Output the [X, Y] coordinate of the center of the cell containing the given text.  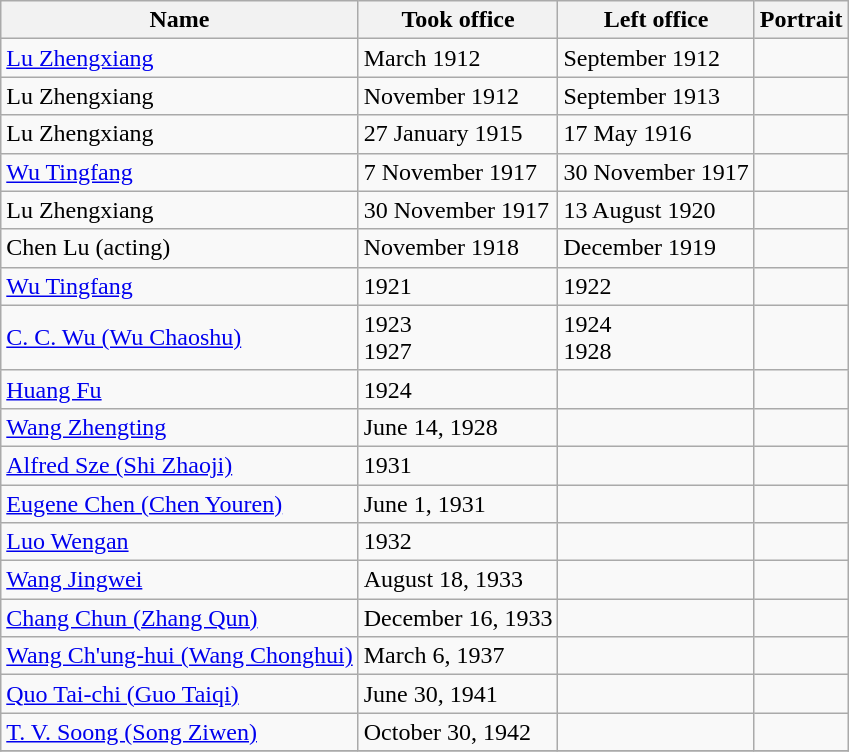
Quo Tai-chi (Guo Taiqi) [180, 694]
August 18, 1933 [458, 580]
Chen Lu (acting) [180, 248]
Huang Fu [180, 389]
Luo Wengan [180, 542]
T. V. Soong (Song Ziwen) [180, 732]
December 16, 1933 [458, 618]
Left office [656, 20]
September 1913 [656, 96]
June 30, 1941 [458, 694]
C. C. Wu (Wu Chaoshu) [180, 338]
November 1912 [458, 96]
Name [180, 20]
Wang Ch'ung-hui (Wang Chonghui) [180, 656]
1932 [458, 542]
Wang Zhengting [180, 427]
Portrait [801, 20]
Chang Chun (Zhang Qun) [180, 618]
1931 [458, 465]
Eugene Chen (Chen Youren) [180, 503]
1922 [656, 286]
June 1, 1931 [458, 503]
17 May 1916 [656, 134]
Alfred Sze (Shi Zhaoji) [180, 465]
March 1912 [458, 58]
1921 [458, 286]
13 August 1920 [656, 210]
September 1912 [656, 58]
27 January 1915 [458, 134]
Took office [458, 20]
19241928 [656, 338]
1924 [458, 389]
June 14, 1928 [458, 427]
19231927 [458, 338]
December 1919 [656, 248]
7 November 1917 [458, 172]
November 1918 [458, 248]
Wang Jingwei [180, 580]
October 30, 1942 [458, 732]
March 6, 1937 [458, 656]
